Provide the [X, Y] coordinate of the cell's center where the given text is located.  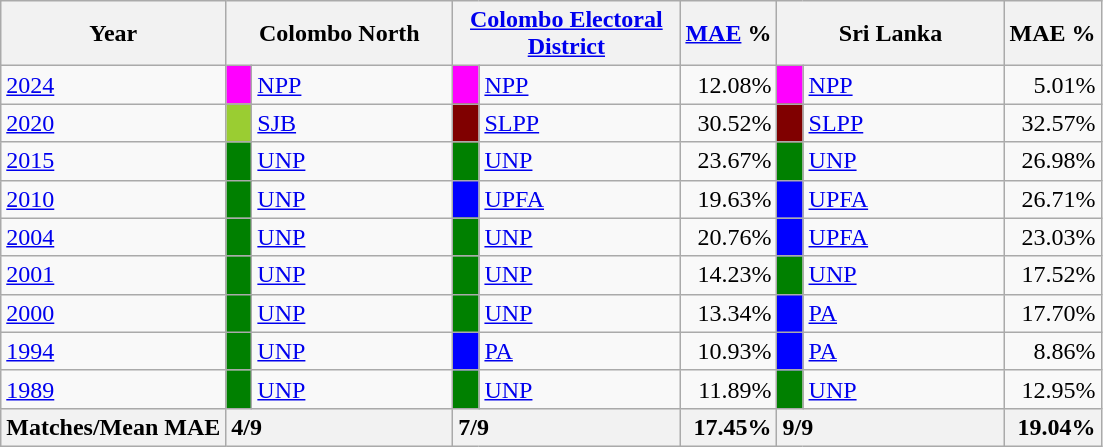
30.52% [728, 123]
2010 [114, 199]
14.23% [728, 275]
13.34% [728, 313]
2001 [114, 275]
17.45% [728, 427]
2024 [114, 85]
9/9 [890, 427]
12.95% [1052, 389]
17.70% [1052, 313]
11.89% [728, 389]
SJB [352, 123]
26.71% [1052, 199]
8.86% [1052, 351]
1989 [114, 389]
1994 [114, 351]
5.01% [1052, 85]
2000 [114, 313]
2015 [114, 161]
Year [114, 34]
26.98% [1052, 161]
23.03% [1052, 237]
Colombo Electoral District [566, 34]
19.04% [1052, 427]
2020 [114, 123]
20.76% [728, 237]
12.08% [728, 85]
7/9 [566, 427]
4/9 [340, 427]
32.57% [1052, 123]
19.63% [728, 199]
Sri Lanka [890, 34]
17.52% [1052, 275]
2004 [114, 237]
23.67% [728, 161]
Matches/Mean MAE [114, 427]
10.93% [728, 351]
Colombo North [340, 34]
